Scan for the cell matching the given text and deliver its (x, y) coordinate at center. 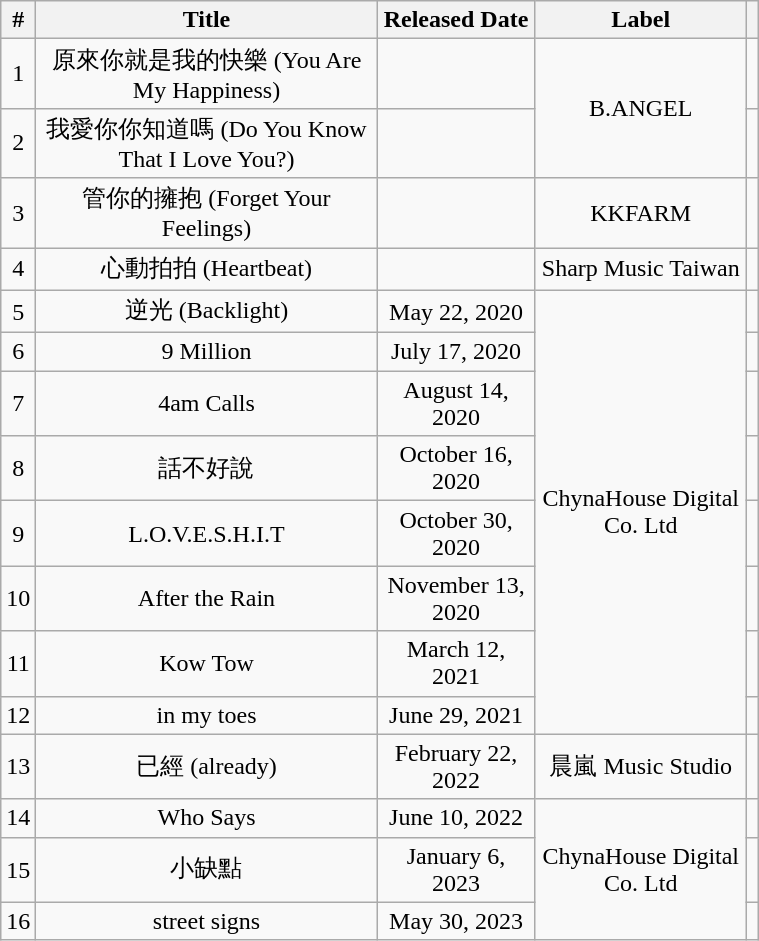
After the Rain (206, 598)
6 (18, 352)
4am Calls (206, 404)
street signs (206, 921)
January 6, 2023 (456, 870)
心動拍拍 (Heartbeat) (206, 270)
10 (18, 598)
12 (18, 715)
Kow Tow (206, 664)
November 13, 2020 (456, 598)
May 30, 2023 (456, 921)
L.O.V.E.S.H.I.T (206, 534)
2 (18, 143)
11 (18, 664)
9 (18, 534)
小缺點 (206, 870)
February 22, 2022 (456, 766)
Released Date (456, 20)
June 10, 2022 (456, 818)
Title (206, 20)
1 (18, 74)
KKFARM (641, 213)
原來你就是我的快樂 (You Are My Happiness) (206, 74)
Who Says (206, 818)
# (18, 20)
逆光 (Backlight) (206, 312)
May 22, 2020 (456, 312)
16 (18, 921)
Sharp Music Taiwan (641, 270)
June 29, 2021 (456, 715)
October 16, 2020 (456, 468)
8 (18, 468)
14 (18, 818)
管你的擁抱 (Forget Your Feelings) (206, 213)
13 (18, 766)
July 17, 2020 (456, 352)
7 (18, 404)
B.ANGEL (641, 108)
晨嵐 Music Studio (641, 766)
October 30, 2020 (456, 534)
話不好說 (206, 468)
5 (18, 312)
我愛你你知道嗎 (Do You Know That I Love You?) (206, 143)
已經 (already) (206, 766)
9 Million (206, 352)
3 (18, 213)
4 (18, 270)
Label (641, 20)
15 (18, 870)
March 12, 2021 (456, 664)
in my toes (206, 715)
August 14, 2020 (456, 404)
